Return the [x, y] coordinate for the center point of the cell that contains the specified text.  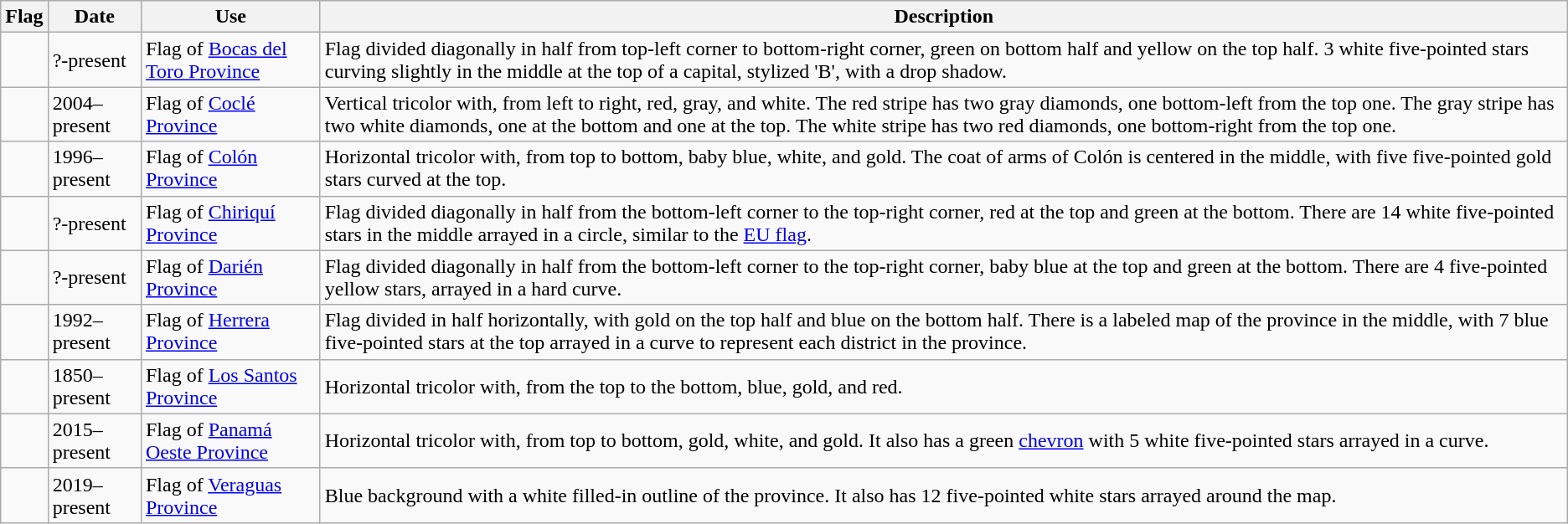
Description [943, 17]
Date [94, 17]
Flag of Herrera Province [230, 331]
Flag [24, 17]
1992–present [94, 331]
1996–present [94, 169]
1850–present [94, 387]
2019–present [94, 496]
Horizontal tricolor with, from the top to the bottom, blue, gold, and red. [943, 387]
Flag of Panamá Oeste Province [230, 440]
2015–present [94, 440]
Use [230, 17]
Flag of Los Santos Province [230, 387]
Flag of Coclé Province [230, 114]
2004–present [94, 114]
Flag of Bocas del Toro Province [230, 60]
Flag of Darién Province [230, 278]
Flag of Colón Province [230, 169]
Flag of Veraguas Province [230, 496]
Horizontal tricolor with, from top to bottom, gold, white, and gold. It also has a green chevron with 5 white five-pointed stars arrayed in a curve. [943, 440]
Flag of Chiriquí Province [230, 223]
Blue background with a white filled-in outline of the province. It also has 12 five-pointed white stars arrayed around the map. [943, 496]
